Locate the cell with the specified text and output its (x, y) center coordinate. 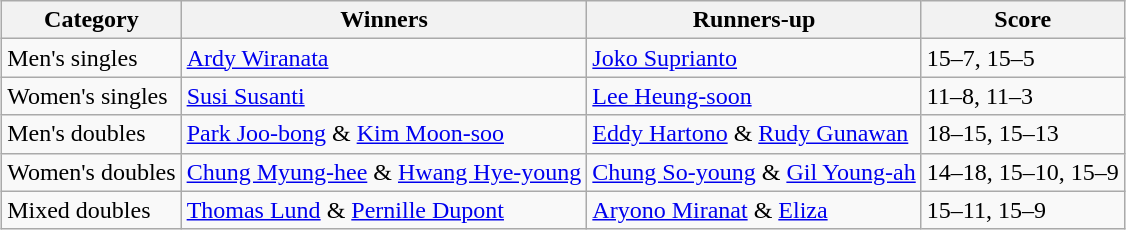
Runners-up (754, 20)
Aryono Miranat & Eliza (754, 210)
Category (92, 20)
Score (1022, 20)
Thomas Lund & Pernille Dupont (384, 210)
Park Joo-bong & Kim Moon-soo (384, 134)
Joko Suprianto (754, 58)
Lee Heung-soon (754, 96)
Women's singles (92, 96)
11–8, 11–3 (1022, 96)
Susi Susanti (384, 96)
Ardy Wiranata (384, 58)
Mixed doubles (92, 210)
15–11, 15–9 (1022, 210)
18–15, 15–13 (1022, 134)
Women's doubles (92, 172)
Winners (384, 20)
Men's doubles (92, 134)
Chung Myung-hee & Hwang Hye-young (384, 172)
Chung So-young & Gil Young-ah (754, 172)
15–7, 15–5 (1022, 58)
Men's singles (92, 58)
Eddy Hartono & Rudy Gunawan (754, 134)
14–18, 15–10, 15–9 (1022, 172)
